Determine the (X, Y) coordinate at the center of the cell enclosing the given text.  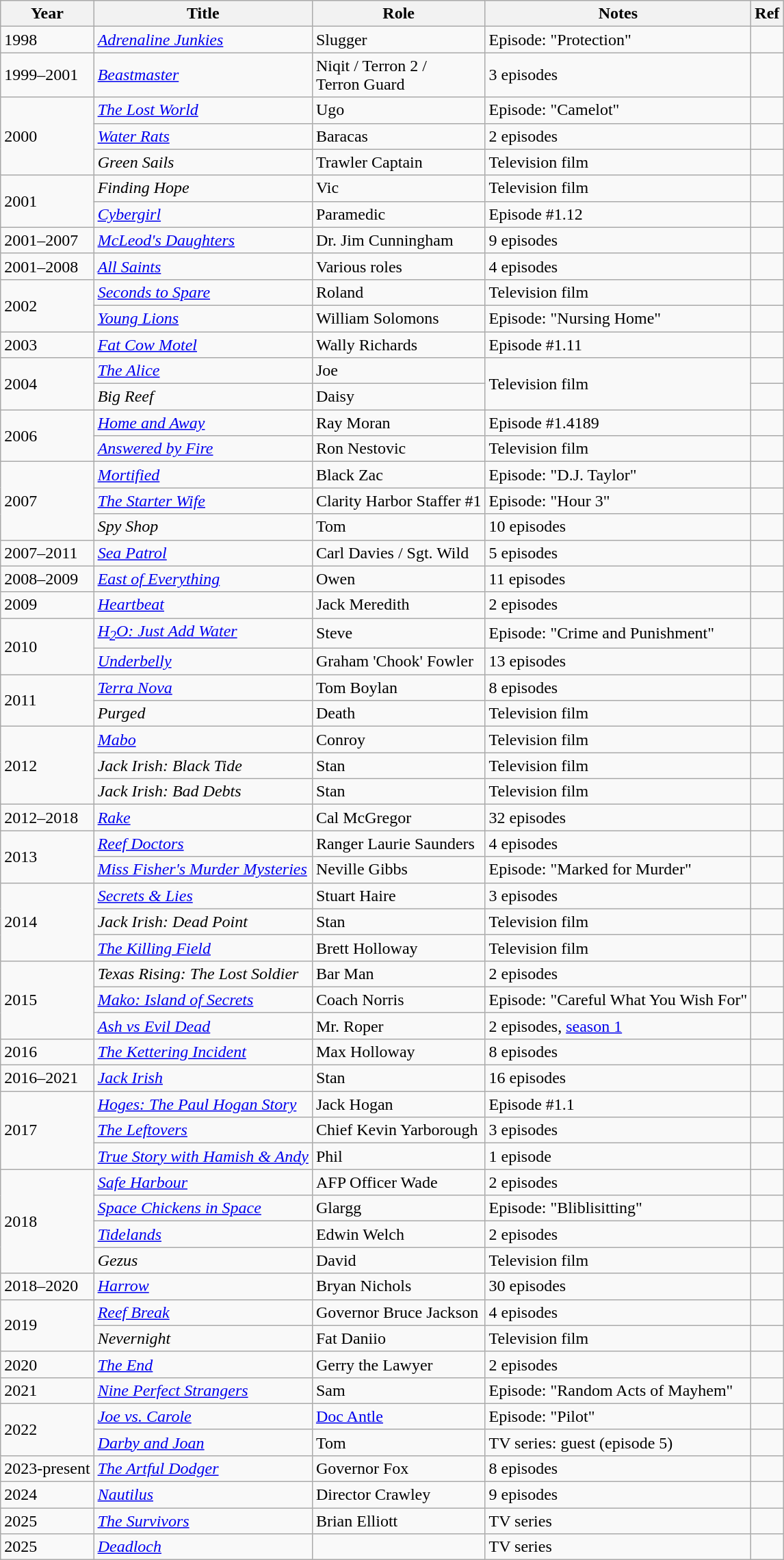
2016 (47, 1052)
Episode: "Pilot" (618, 1416)
Beastmaster (202, 75)
Young Lions (202, 318)
Notes (618, 14)
Episode: "Random Acts of Mayhem" (618, 1390)
2017 (47, 1130)
2015 (47, 1000)
Chief Kevin Yarborough (398, 1130)
Coach Norris (398, 1000)
Ray Moran (398, 423)
The Starter Wife (202, 501)
Brian Elliott (398, 1521)
2004 (47, 384)
Cybergirl (202, 214)
Jack Irish: Dead Point (202, 922)
Underbelly (202, 662)
Owen (398, 579)
Sam (398, 1390)
2024 (47, 1495)
Role (398, 14)
2013 (47, 857)
2001 (47, 201)
Episode #1.11 (618, 344)
2021 (47, 1390)
All Saints (202, 266)
1 episode (618, 1156)
Seconds to Spare (202, 292)
Jack Irish: Black Tide (202, 766)
Reef Break (202, 1312)
True Story with Hamish & Andy (202, 1156)
Mabo (202, 740)
2014 (47, 922)
William Solomons (398, 318)
Secrets & Lies (202, 896)
Bryan Nichols (398, 1286)
Various roles (398, 266)
Stuart Haire (398, 896)
30 episodes (618, 1286)
Episode #1.12 (618, 214)
Hoges: The Paul Hogan Story (202, 1104)
The Leftovers (202, 1130)
Doc Antle (398, 1416)
Steve (398, 633)
Graham 'Chook' Fowler (398, 662)
5 episodes (618, 553)
2018 (47, 1221)
Bar Man (398, 974)
Rake (202, 818)
The End (202, 1364)
2023-present (47, 1468)
Episode: "D.J. Taylor" (618, 475)
Episode: "Crime and Punishment" (618, 633)
Terra Nova (202, 688)
2010 (47, 646)
Jack Hogan (398, 1104)
Mako: Island of Secrets (202, 1000)
Episode: "Camelot" (618, 110)
Governor Bruce Jackson (398, 1312)
Niqit / Terron 2 /Terron Guard (398, 75)
The Alice (202, 371)
Jack Meredith (398, 605)
2016–2021 (47, 1078)
Episode: "Protection" (618, 40)
13 episodes (618, 662)
11 episodes (618, 579)
2011 (47, 701)
Ash vs Evil Dead (202, 1026)
Darby and Joan (202, 1442)
1998 (47, 40)
Episode #1.4189 (618, 423)
2008–2009 (47, 579)
Texas Rising: The Lost Soldier (202, 974)
AFP Officer Wade (398, 1182)
Paramedic (398, 214)
Deadloch (202, 1547)
Cal McGregor (398, 818)
Green Sails (202, 162)
Clarity Harbor Staffer #1 (398, 501)
Phil (398, 1156)
Nine Perfect Strangers (202, 1390)
2020 (47, 1364)
Joe vs. Carole (202, 1416)
Finding Hope (202, 188)
McLeod's Daughters (202, 240)
Baracas (398, 136)
Conroy (398, 740)
Water Rats (202, 136)
Tom Boylan (398, 688)
The Lost World (202, 110)
Death (398, 714)
2006 (47, 436)
The Survivors (202, 1521)
Episode: "Marked for Murder" (618, 870)
Director Crawley (398, 1495)
Big Reef (202, 397)
Wally Richards (398, 344)
Vic (398, 188)
Ugo (398, 110)
The Killing Field (202, 948)
2001–2008 (47, 266)
Heartbeat (202, 605)
Slugger (398, 40)
Edwin Welch (398, 1234)
Purged (202, 714)
Episode: "Nursing Home" (618, 318)
10 episodes (618, 527)
Nautilus (202, 1495)
Max Holloway (398, 1052)
Governor Fox (398, 1468)
Joe (398, 371)
Answered by Fire (202, 449)
2007 (47, 501)
Brett Holloway (398, 948)
Safe Harbour (202, 1182)
Ron Nestovic (398, 449)
Episode: "Bliblisitting" (618, 1208)
Trawler Captain (398, 162)
Daisy (398, 397)
Spy Shop (202, 527)
2001–2007 (47, 240)
Mr. Roper (398, 1026)
Black Zac (398, 475)
East of Everything (202, 579)
2018–2020 (47, 1286)
2 episodes, season 1 (618, 1026)
Jack Irish: Bad Debts (202, 792)
Harrow (202, 1286)
The Artful Dodger (202, 1468)
2003 (47, 344)
32 episodes (618, 818)
2007–2011 (47, 553)
Episode #1.1 (618, 1104)
Home and Away (202, 423)
2012 (47, 766)
David (398, 1260)
The Kettering Incident (202, 1052)
Mortified (202, 475)
Tidelands (202, 1234)
H2O: Just Add Water (202, 633)
Dr. Jim Cunningham (398, 240)
Sea Patrol (202, 553)
1999–2001 (47, 75)
Title (202, 14)
Roland (398, 292)
2009 (47, 605)
Reef Doctors (202, 844)
2012–2018 (47, 818)
2022 (47, 1429)
2002 (47, 305)
Jack Irish (202, 1078)
2000 (47, 136)
2019 (47, 1325)
Space Chickens in Space (202, 1208)
Glargg (398, 1208)
Gerry the Lawyer (398, 1364)
Ref (768, 14)
16 episodes (618, 1078)
Fat Daniio (398, 1338)
Episode: "Careful What You Wish For" (618, 1000)
Nevernight (202, 1338)
Adrenaline Junkies (202, 40)
TV series: guest (episode 5) (618, 1442)
Year (47, 14)
Carl Davies / Sgt. Wild (398, 553)
Miss Fisher's Murder Mysteries (202, 870)
Episode: "Hour 3" (618, 501)
Gezus (202, 1260)
Fat Cow Motel (202, 344)
Neville Gibbs (398, 870)
Ranger Laurie Saunders (398, 844)
